Output the [x, y] coordinate of the center of the cell containing the given text.  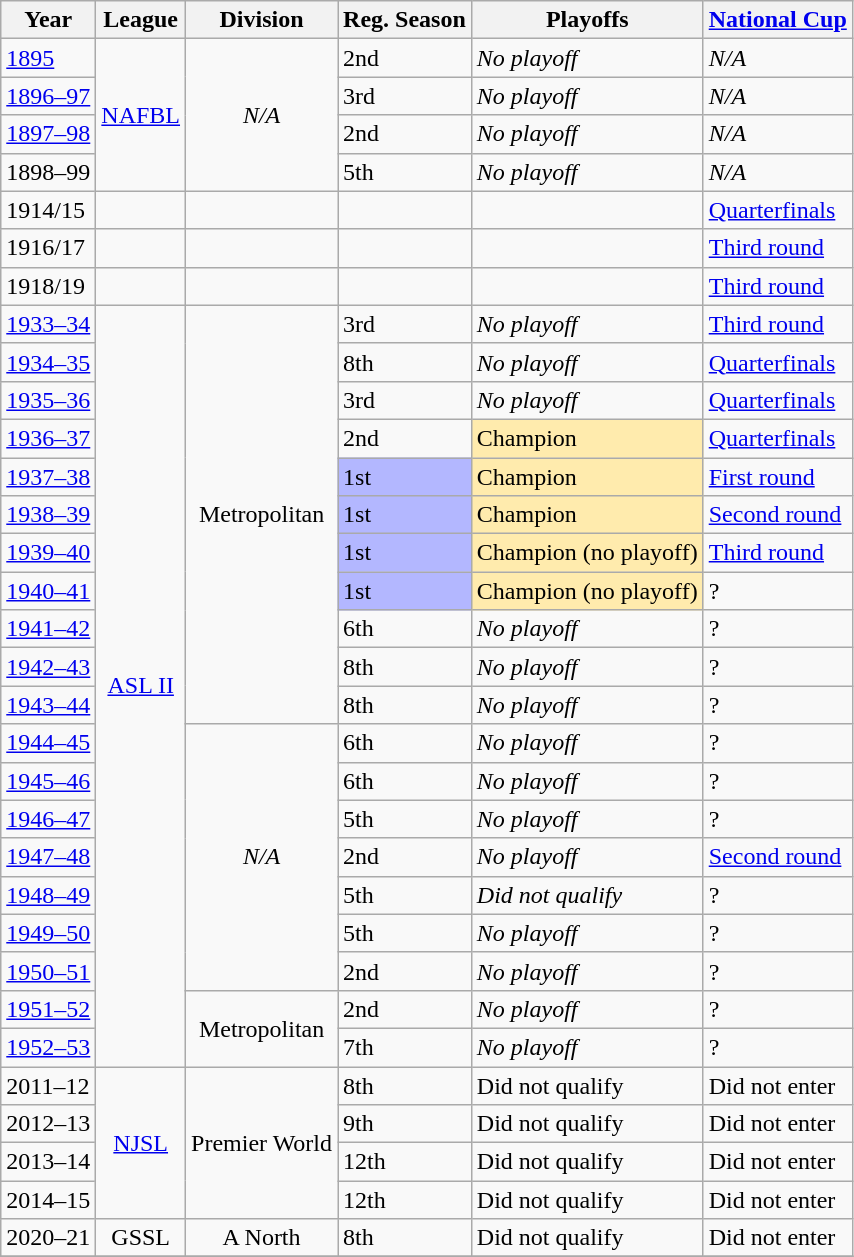
1950–51 [48, 971]
1895 [48, 58]
1948–49 [48, 895]
1935–36 [48, 400]
1897–98 [48, 134]
1933–34 [48, 324]
1945–46 [48, 781]
1939–40 [48, 553]
2011–12 [48, 1085]
1949–50 [48, 933]
9th [405, 1124]
1938–39 [48, 515]
League [141, 20]
1946–47 [48, 819]
2014–15 [48, 1200]
1943–44 [48, 705]
1937–38 [48, 477]
1936–37 [48, 438]
2013–14 [48, 1162]
1896–97 [48, 96]
1951–52 [48, 1009]
1952–53 [48, 1047]
2012–13 [48, 1124]
Year [48, 20]
1940–41 [48, 591]
1898–99 [48, 172]
1916/17 [48, 248]
A North [262, 1238]
Premier World [262, 1142]
ASL II [141, 686]
1944–45 [48, 743]
7th [405, 1047]
GSSL [141, 1238]
2020–21 [48, 1238]
National Cup [778, 20]
NAFBL [141, 115]
1947–48 [48, 857]
1941–42 [48, 629]
1914/15 [48, 210]
First round [778, 477]
Division [262, 20]
1942–43 [48, 667]
1918/19 [48, 286]
Playoffs [587, 20]
1934–35 [48, 362]
Reg. Season [405, 20]
NJSL [141, 1142]
